Identify which cell holds the provided text, then report its (x, y) central coordinate. 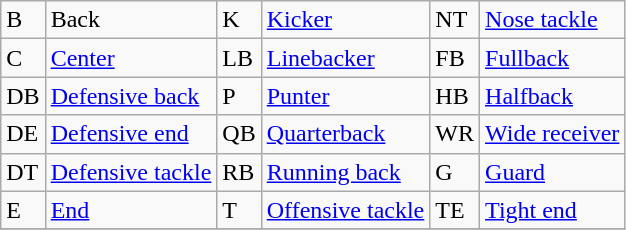
TE (455, 210)
DE (23, 134)
FB (455, 58)
Defensive back (131, 96)
P (239, 96)
C (23, 58)
NT (455, 20)
Offensive tackle (346, 210)
Linebacker (346, 58)
Back (131, 20)
T (239, 210)
Kicker (346, 20)
Wide receiver (552, 134)
Halfback (552, 96)
Guard (552, 172)
Punter (346, 96)
End (131, 210)
DT (23, 172)
Running back (346, 172)
Nose tackle (552, 20)
Defensive end (131, 134)
Center (131, 58)
Quarterback (346, 134)
Fullback (552, 58)
RB (239, 172)
E (23, 210)
Defensive tackle (131, 172)
Tight end (552, 210)
LB (239, 58)
G (455, 172)
K (239, 20)
WR (455, 134)
B (23, 20)
HB (455, 96)
QB (239, 134)
DB (23, 96)
